Locate the cell with the specified text and output its (X, Y) center coordinate. 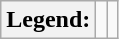
Legend: (48, 20)
